Search for the cell housing the specified text and yield its [X, Y] center coordinate. 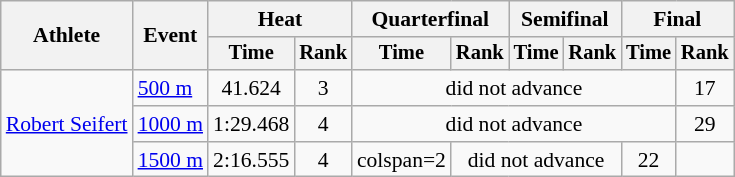
Heat [280, 19]
Robert Seifert [67, 124]
41.624 [251, 88]
4 [323, 124]
29 [705, 124]
500 m [170, 88]
Athlete [67, 36]
Quarterfinal [430, 19]
1:29.468 [251, 124]
17 [705, 88]
1000 m [170, 124]
3 [323, 88]
Semifinal [565, 19]
Event [170, 36]
Final [677, 19]
